Return [x, y] of the center of cell containing provided text 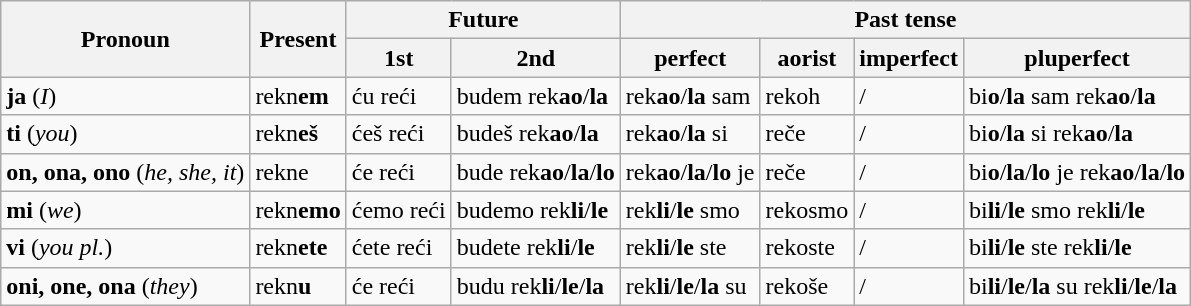
Present [298, 39]
imperfect [909, 58]
bio/la si rekao/la [1076, 134]
reknu [298, 286]
rekoh [807, 96]
bude rekao/la/lo [536, 172]
rekao/la si [690, 134]
Past tense [905, 20]
rekli/le/la su [690, 286]
budemo rekli/le [536, 210]
bio/la/lo je rekao/la/lo [1076, 172]
rekosmo [807, 210]
rekoše [807, 286]
oni, one, ona (they) [126, 286]
rekneš [298, 134]
2nd [536, 58]
aorist [807, 58]
reknete [298, 248]
rekoste [807, 248]
reknem [298, 96]
Pronoun [126, 39]
rekli/le ste [690, 248]
1st [398, 58]
reknemo [298, 210]
rekao/la/lo je [690, 172]
mi (we) [126, 210]
ja (I) [126, 96]
budeš rekao/la [536, 134]
bili/le/la su rekli/le/la [1076, 286]
perfect [690, 58]
bili/le smo rekli/le [1076, 210]
bili/le ste rekli/le [1076, 248]
ćeš reći [398, 134]
rekao/la sam [690, 96]
on, ona, ono (he, she, it) [126, 172]
bio/la sam rekao/la [1076, 96]
budete rekli/le [536, 248]
vi (you pl.) [126, 248]
ću reći [398, 96]
ćete reći [398, 248]
Future [483, 20]
pluperfect [1076, 58]
ti (you) [126, 134]
budem rekao/la [536, 96]
ćemo reći [398, 210]
budu rekli/le/la [536, 286]
rekli/le smo [690, 210]
rekne [298, 172]
